For the text-containing cell, return its midpoint in [x, y] coordinate format. 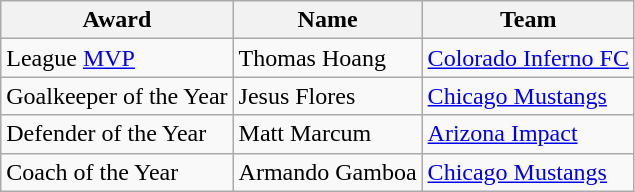
Name [328, 20]
Defender of the Year [117, 134]
Matt Marcum [328, 134]
Coach of the Year [117, 172]
Arizona Impact [528, 134]
Goalkeeper of the Year [117, 96]
Colorado Inferno FC [528, 58]
Thomas Hoang [328, 58]
Award [117, 20]
League MVP [117, 58]
Jesus Flores [328, 96]
Armando Gamboa [328, 172]
Team [528, 20]
